Find where the given text appears and provide that cell's center as [X, Y] coordinate. 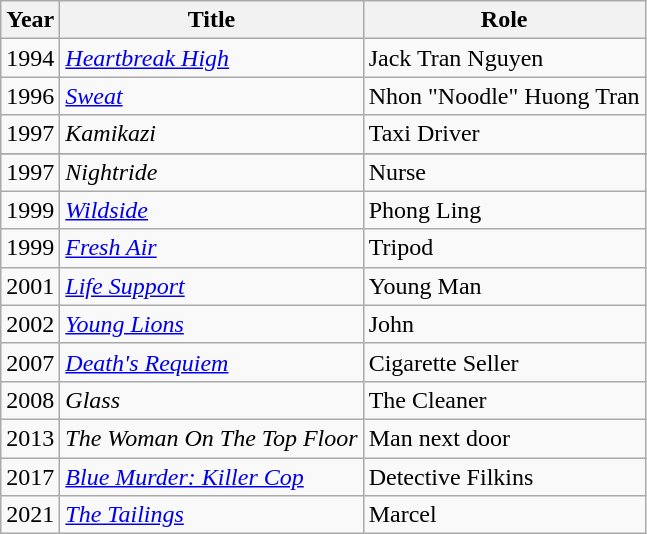
2008 [30, 400]
Man next door [504, 438]
John [504, 324]
2017 [30, 477]
1996 [30, 96]
The Tailings [212, 515]
Role [504, 20]
Year [30, 20]
Fresh Air [212, 248]
2021 [30, 515]
Death's Requiem [212, 362]
Cigarette Seller [504, 362]
2002 [30, 324]
Young Lions [212, 324]
Sweat [212, 96]
The Cleaner [504, 400]
Life Support [212, 286]
Nightride [212, 172]
1994 [30, 58]
2007 [30, 362]
Taxi Driver [504, 134]
2013 [30, 438]
Heartbreak High [212, 58]
2001 [30, 286]
Young Man [504, 286]
The Woman On The Top Floor [212, 438]
Detective Filkins [504, 477]
Blue Murder: Killer Cop [212, 477]
Nurse [504, 172]
Title [212, 20]
Tripod [504, 248]
Wildside [212, 210]
Jack Tran Nguyen [504, 58]
Phong Ling [504, 210]
Marcel [504, 515]
Glass [212, 400]
Nhon "Noodle" Huong Tran [504, 96]
Kamikazi [212, 134]
